Determine the [X, Y] coordinate at the center of the cell enclosing the given text.  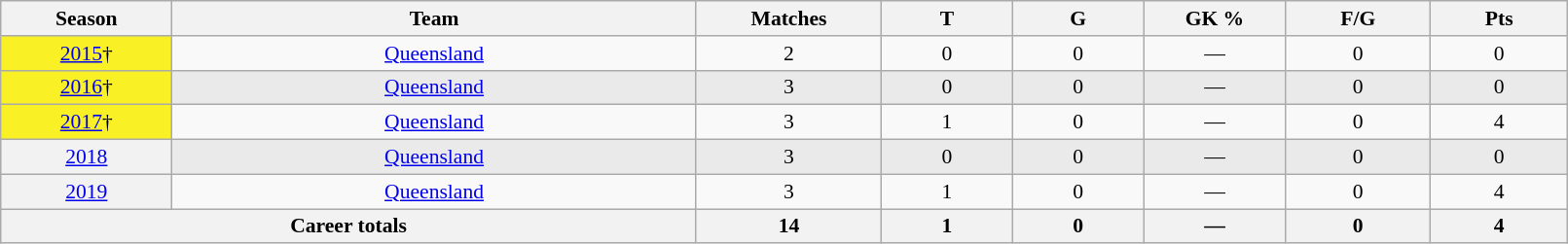
2017† [87, 122]
Season [87, 18]
2015† [87, 53]
Career totals [348, 227]
2016† [87, 87]
2019 [87, 192]
2018 [87, 157]
F/G [1358, 18]
2 [788, 53]
Team [434, 18]
Matches [788, 18]
14 [788, 227]
T [948, 18]
G [1078, 18]
Pts [1499, 18]
GK % [1215, 18]
